Locate the cell with the specified text and output its [x, y] center coordinate. 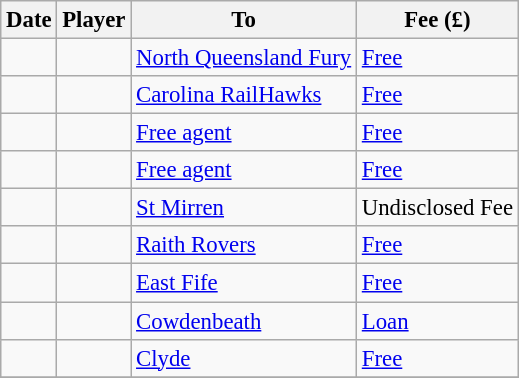
Clyde [244, 358]
Player [94, 20]
St Mirren [244, 208]
Cowdenbeath [244, 321]
East Fife [244, 283]
Carolina RailHawks [244, 95]
Raith Rovers [244, 245]
Date [29, 20]
Loan [437, 321]
North Queensland Fury [244, 58]
Undisclosed Fee [437, 208]
To [244, 20]
Fee (£) [437, 20]
